Search for the cell housing the specified text and yield its [X, Y] center coordinate. 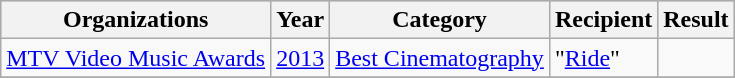
2013 [300, 58]
Result [696, 20]
Recipient [603, 20]
MTV Video Music Awards [136, 58]
"Ride" [603, 58]
Organizations [136, 20]
Year [300, 20]
Best Cinematography [440, 58]
Category [440, 20]
